Output the [X, Y] coordinate of the center of the cell containing the given text.  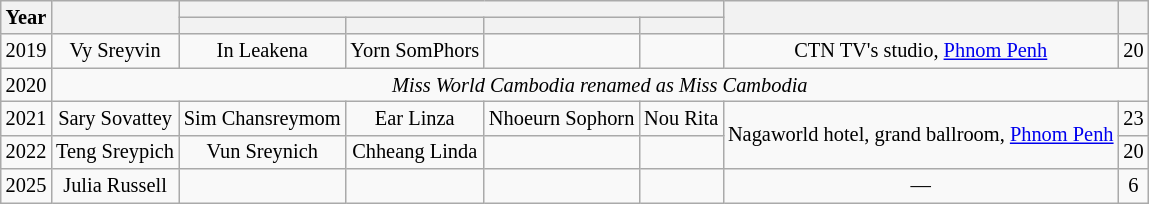
Yorn SomPhors [414, 51]
Julia Russell [115, 186]
2025 [26, 186]
Teng Sreypich [115, 152]
6 [1133, 186]
Sim Chansreymom [262, 118]
Nou Rita [681, 118]
2019 [26, 51]
Vy Sreyvin [115, 51]
Miss World Cambodia renamed as Miss Cambodia [600, 85]
CTN TV's studio, Phnom Penh [920, 51]
Ear Linza [414, 118]
Chheang Linda [414, 152]
Nhoeurn Sophorn [562, 118]
2022 [26, 152]
Year [26, 17]
Nagaworld hotel, grand ballroom, Phnom Penh [920, 134]
2021 [26, 118]
In Leakena [262, 51]
— [920, 186]
Vun Sreynich [262, 152]
23 [1133, 118]
Sary Sovattey [115, 118]
2020 [26, 85]
